Determine the (x, y) coordinate at the center of the cell enclosing the given text.  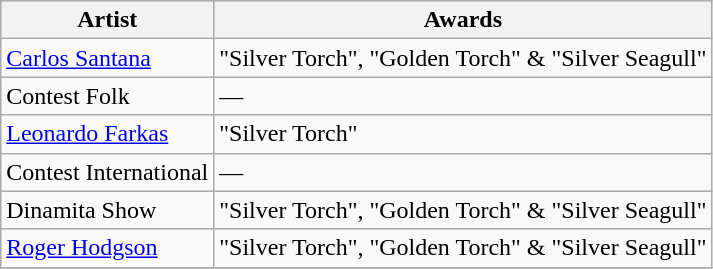
Leonardo Farkas (108, 134)
Awards (463, 20)
Contest International (108, 172)
Dinamita Show (108, 210)
"Silver Torch" (463, 134)
Roger Hodgson (108, 248)
Contest Folk (108, 96)
Artist (108, 20)
Carlos Santana (108, 58)
